Identify which cell holds the provided text, then report its (x, y) central coordinate. 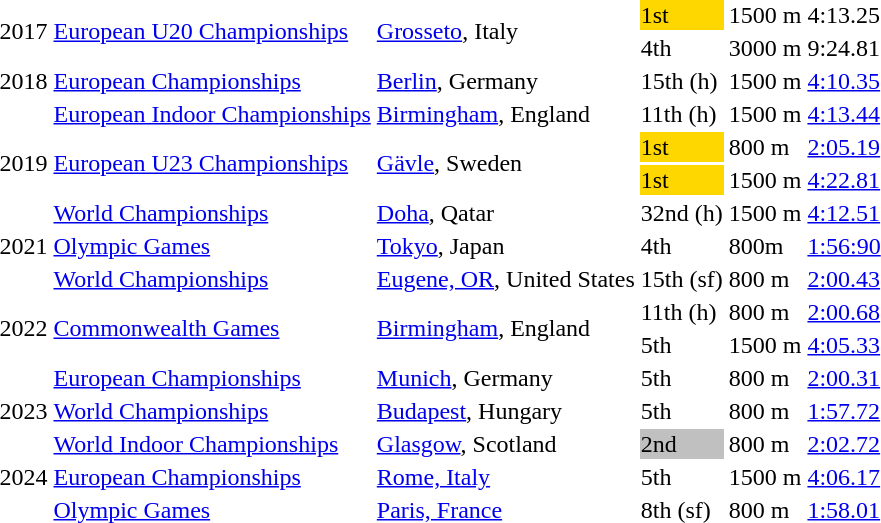
Gävle, Sweden (506, 164)
Commonwealth Games (212, 328)
Glasgow, Scotland (506, 444)
Olympic Games (212, 246)
Rome, Italy (506, 477)
2nd (682, 444)
Budapest, Hungary (506, 411)
15th (h) (682, 81)
Berlin, Germany (506, 81)
Grosseto, Italy (506, 32)
32nd (h) (682, 213)
World Indoor Championships (212, 444)
Munich, Germany (506, 378)
European Indoor Championships (212, 114)
15th (sf) (682, 279)
Doha, Qatar (506, 213)
3000 m (765, 48)
European U20 Championships (212, 32)
European U23 Championships (212, 164)
Tokyo, Japan (506, 246)
Eugene, OR, United States (506, 279)
800m (765, 246)
